Scan for the cell matching the given text and deliver its (x, y) coordinate at center. 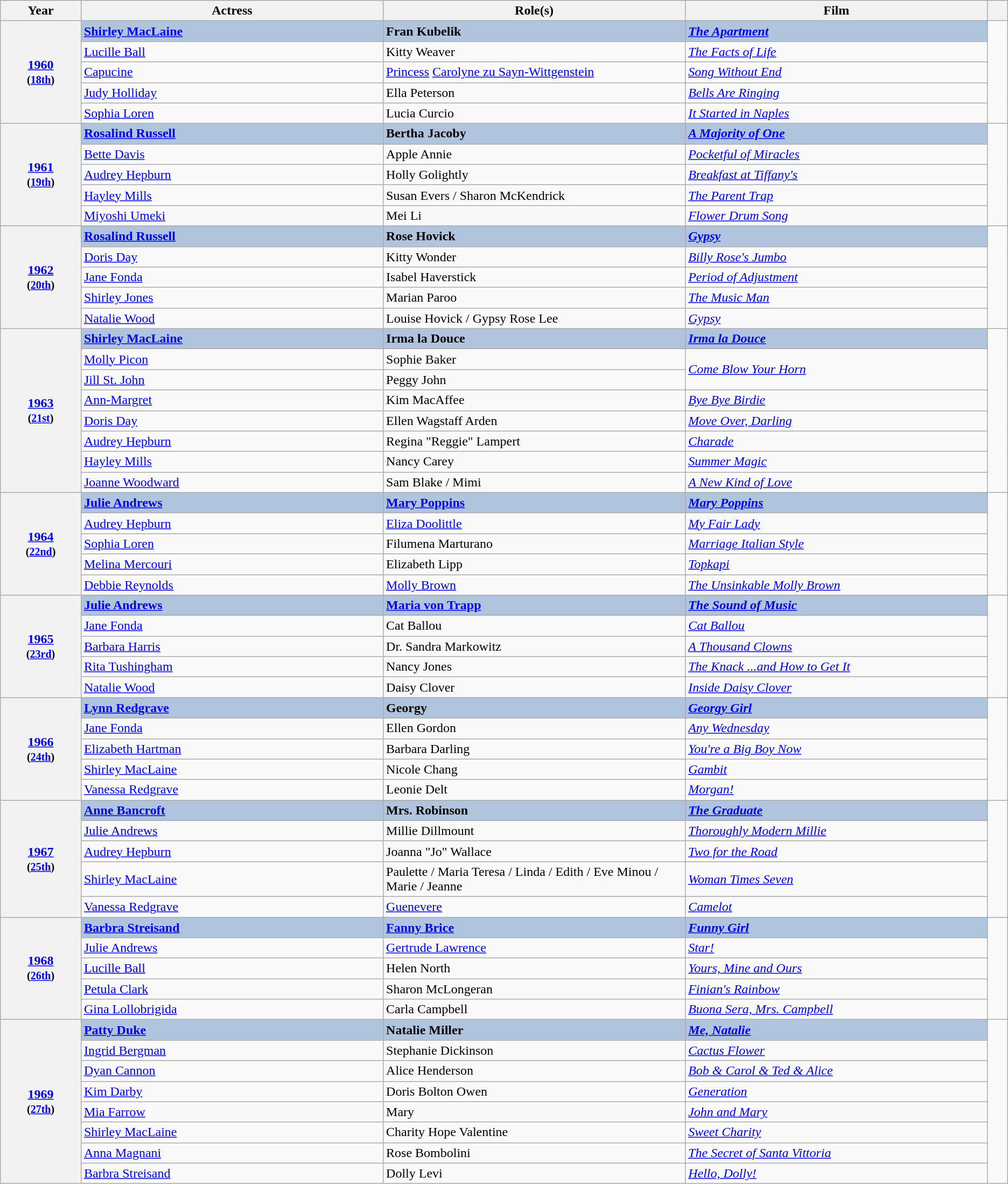
Role(s) (534, 11)
Billy Rose's Jumbo (837, 257)
Elizabeth Lipp (534, 564)
Bertha Jacoby (534, 134)
Charity Hope Valentine (534, 1132)
Princess Carolyne zu Sayn-Wittgenstein (534, 72)
A New Kind of Love (837, 482)
Me, Natalie (837, 1030)
Jill St. John (232, 380)
1967 (25th) (41, 859)
Rose Hovick (534, 236)
Louise Hovick / Gypsy Rose Lee (534, 318)
1964 (22nd) (41, 544)
Any Wednesday (837, 728)
The Knack ...and How to Get It (837, 667)
Mrs. Robinson (534, 810)
Film (837, 11)
Guenevere (534, 907)
Ingrid Bergman (232, 1050)
Anne Bancroft (232, 810)
Capucine (232, 72)
Georgy Girl (837, 708)
Rose Bombolini (534, 1153)
Ellen Wagstaff Arden (534, 421)
Susan Evers / Sharon McKendrick (534, 195)
Mei Li (534, 215)
Sophie Baker (534, 359)
Fanny Brice (534, 927)
The Unsinkable Molly Brown (837, 584)
Lynn Redgrave (232, 708)
Doris Bolton Owen (534, 1091)
Patty Duke (232, 1030)
Star! (837, 948)
Kitty Weaver (534, 52)
Maria von Trapp (534, 605)
Joanne Woodward (232, 482)
Dyan Cannon (232, 1071)
Summer Magic (837, 462)
Dolly Levi (534, 1173)
Peggy John (534, 380)
Topkapi (837, 564)
1961 (19th) (41, 175)
Come Blow Your Horn (837, 370)
Period of Adjustment (837, 277)
Flower Drum Song (837, 215)
Camelot (837, 907)
Charade (837, 441)
Ella Peterson (534, 93)
Barbara Harris (232, 646)
My Fair Lady (837, 523)
1960 (18th) (41, 72)
1965 (23rd) (41, 646)
Woman Times Seven (837, 879)
Breakfast at Tiffany's (837, 175)
Gertrude Lawrence (534, 948)
Dr. Sandra Markowitz (534, 646)
Buona Sera, Mrs. Campbell (837, 1009)
Marian Paroo (534, 298)
Alice Henderson (534, 1071)
Song Without End (837, 72)
Anna Magnani (232, 1153)
A Thousand Clowns (837, 646)
The Apartment (837, 31)
Ann-Margret (232, 400)
Carla Campbell (534, 1009)
Molly Brown (534, 584)
The Parent Trap (837, 195)
Elizabeth Hartman (232, 749)
Isabel Haverstick (534, 277)
Mia Farrow (232, 1112)
Nicole Chang (534, 769)
Judy Holliday (232, 93)
Nancy Jones (534, 667)
Yours, Mine and Ours (837, 969)
Petula Clark (232, 989)
Gambit (837, 769)
You're a Big Boy Now (837, 749)
Molly Picon (232, 359)
Sweet Charity (837, 1132)
Regina "Reggie" Lampert (534, 441)
Helen North (534, 969)
Kitty Wonder (534, 257)
Move Over, Darling (837, 421)
Ellen Gordon (534, 728)
Actress (232, 11)
Hello, Dolly! (837, 1173)
Sharon McLongeran (534, 989)
Filumena Marturano (534, 544)
Shirley Jones (232, 298)
The Music Man (837, 298)
Bells Are Ringing (837, 93)
Year (41, 11)
Bob & Carol & Ted & Alice (837, 1071)
1966 (24th) (41, 749)
Marriage Italian Style (837, 544)
Debbie Reynolds (232, 584)
Thoroughly Modern Millie (837, 831)
Funny Girl (837, 927)
Eliza Doolittle (534, 523)
Pocketful of Miracles (837, 154)
Miyoshi Umeki (232, 215)
Mary (534, 1112)
Stephanie Dickinson (534, 1050)
Joanna "Jo" Wallace (534, 851)
Kim MacAffee (534, 400)
Holly Golightly (534, 175)
Natalie Miller (534, 1030)
Rita Tushingham (232, 667)
John and Mary (837, 1112)
The Facts of Life (837, 52)
Two for the Road (837, 851)
Georgy (534, 708)
Apple Annie (534, 154)
Melina Mercouri (232, 564)
Gina Lollobrigida (232, 1009)
The Secret of Santa Vittoria (837, 1153)
Kim Darby (232, 1091)
1962 (20th) (41, 277)
A Majority of One (837, 134)
Paulette / Maria Teresa / Linda / Edith / Eve Minou / Marie / Jeanne (534, 879)
Daisy Clover (534, 687)
Leonie Delt (534, 790)
Cactus Flower (837, 1050)
It Started in Naples (837, 113)
Nancy Carey (534, 462)
Sam Blake / Mimi (534, 482)
1969 (27th) (41, 1102)
Barbara Darling (534, 749)
Millie Dillmount (534, 831)
Fran Kubelik (534, 31)
The Graduate (837, 810)
Bette Davis (232, 154)
1968 (26th) (41, 968)
Morgan! (837, 790)
The Sound of Music (837, 605)
Generation (837, 1091)
Finian's Rainbow (837, 989)
Lucia Curcio (534, 113)
Bye Bye Birdie (837, 400)
1963 (21st) (41, 410)
Inside Daisy Clover (837, 687)
